Capture the cell that displays the provided text and extract its [x, y] central coordinate. 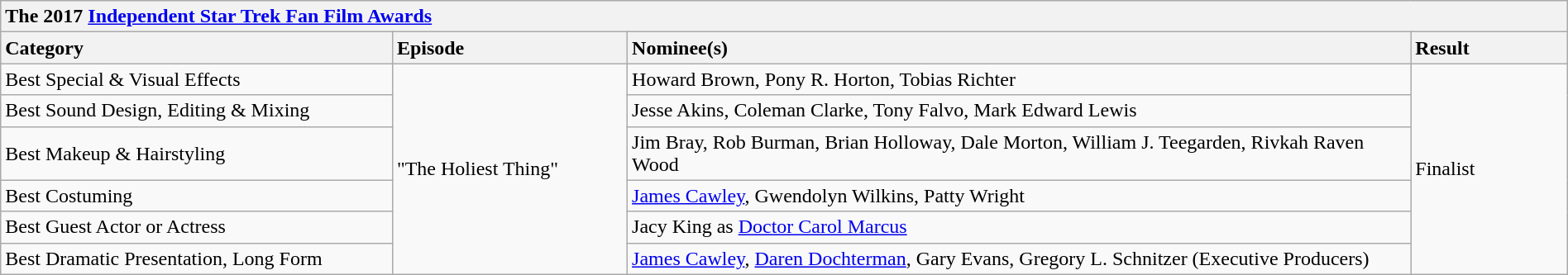
James Cawley, Gwendolyn Wilkins, Patty Wright [1019, 196]
"The Holiest Thing" [509, 168]
Result [1489, 48]
Nominee(s) [1019, 48]
Best Makeup & Hairstyling [197, 154]
Jim Bray, Rob Burman, Brian Holloway, Dale Morton, William J. Teegarden, Rivkah Raven Wood [1019, 154]
The 2017 Independent Star Trek Fan Film Awards [784, 17]
Best Sound Design, Editing & Mixing [197, 111]
Finalist [1489, 168]
Best Guest Actor or Actress [197, 227]
James Cawley, Daren Dochterman, Gary Evans, Gregory L. Schnitzer (Executive Producers) [1019, 258]
Howard Brown, Pony R. Horton, Tobias Richter [1019, 79]
Jesse Akins, Coleman Clarke, Tony Falvo, Mark Edward Lewis [1019, 111]
Best Costuming [197, 196]
Episode [509, 48]
Best Dramatic Presentation, Long Form [197, 258]
Best Special & Visual Effects [197, 79]
Category [197, 48]
Jacy King as Doctor Carol Marcus [1019, 227]
